Scan for the cell matching the given text and deliver its (X, Y) coordinate at center. 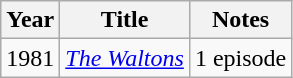
Title (125, 20)
1981 (30, 58)
The Waltons (125, 58)
Notes (240, 20)
1 episode (240, 58)
Year (30, 20)
